Output the [X, Y] coordinate of the center of the cell containing the given text.  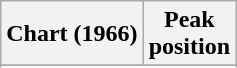
Peakposition [189, 34]
Chart (1966) [72, 34]
